Output the [x, y] coordinate of the center of the cell containing the given text.  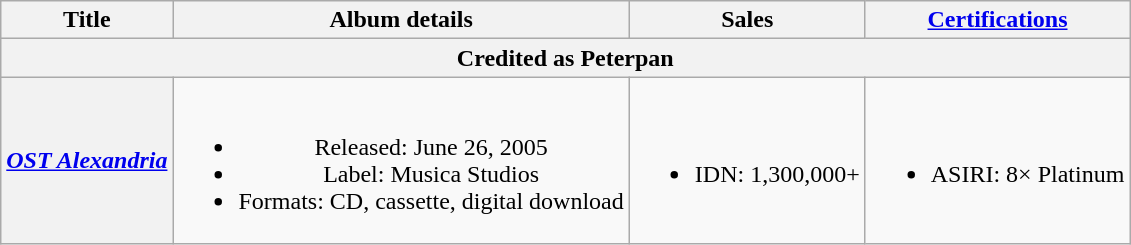
Released: June 26, 2005Label: Musica StudiosFormats: CD, cassette, digital download [401, 160]
Sales [747, 20]
ASIRI: 8× Platinum [998, 160]
Credited as Peterpan [566, 58]
Album details [401, 20]
Certifications [998, 20]
Title [87, 20]
OST Alexandria [87, 160]
IDN: 1,300,000+ [747, 160]
